Capture the cell that displays the provided text and extract its [x, y] central coordinate. 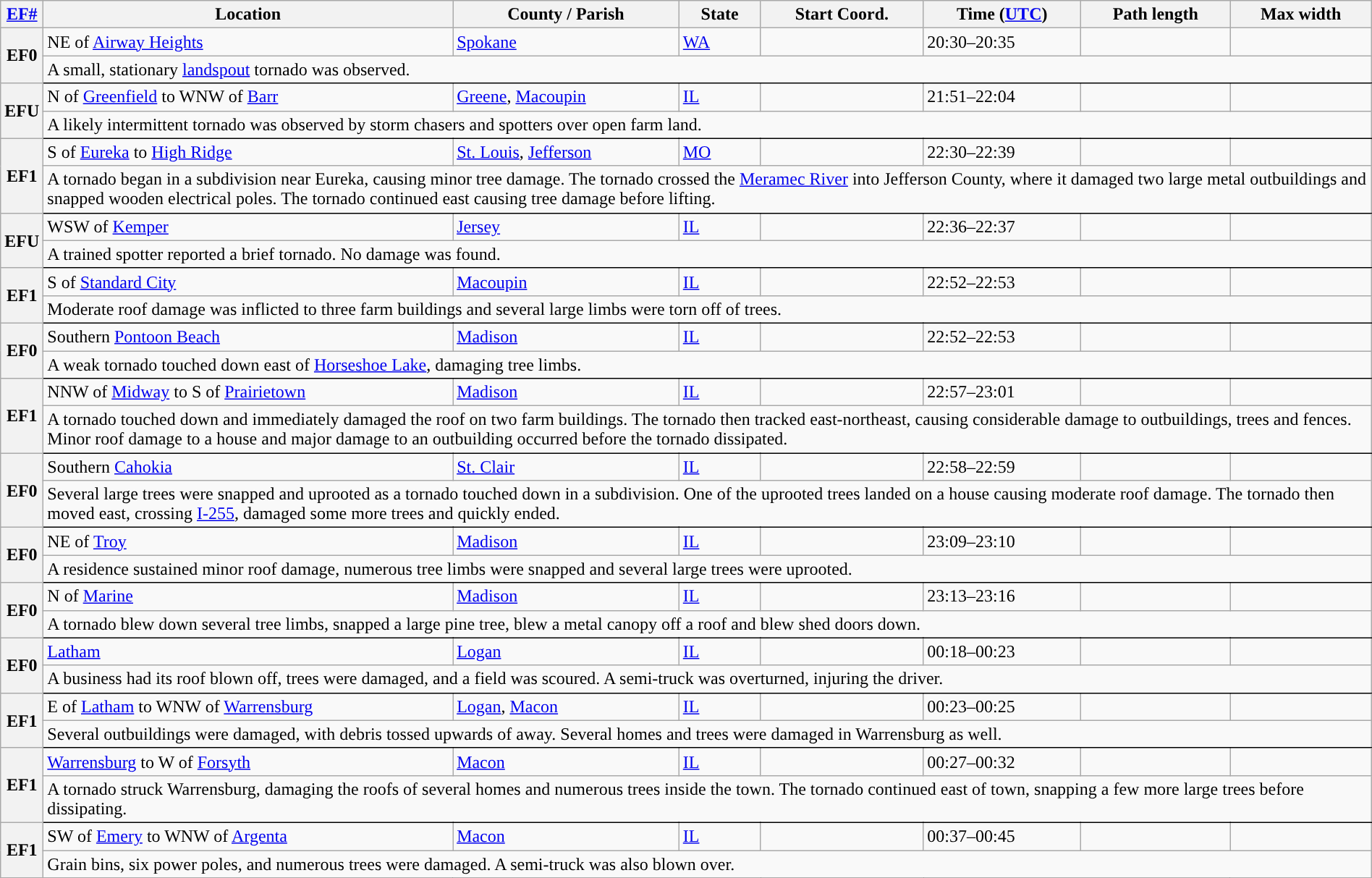
00:23–00:25 [1002, 706]
NE of Troy [248, 541]
00:18–00:23 [1002, 651]
00:37–00:45 [1002, 836]
22:30–22:39 [1002, 152]
Southern Cahokia [248, 467]
21:51–22:04 [1002, 97]
County / Parish [566, 14]
Several outbuildings were damaged, with debris tossed upwards of away. Several homes and trees were damaged in Warrensburg as well. [708, 734]
St. Louis, Jefferson [566, 152]
St. Clair [566, 467]
A business had its roof blown off, trees were damaged, and a field was scoured. A semi-truck was overturned, injuring the driver. [708, 679]
Logan [566, 651]
22:36–22:37 [1002, 227]
A residence sustained minor roof damage, numerous tree limbs were snapped and several large trees were uprooted. [708, 569]
A weak tornado touched down east of Horseshoe Lake, damaging tree limbs. [708, 364]
Spokane [566, 42]
Location [248, 14]
A tornado blew down several tree limbs, snapped a large pine tree, blew a metal canopy off a roof and blew shed doors down. [708, 624]
Moderate roof damage was inflicted to three farm buildings and several large limbs were torn off of trees. [708, 309]
Jersey [566, 227]
N of Marine [248, 596]
Path length [1156, 14]
Warrensburg to W of Forsyth [248, 761]
A likely intermittent tornado was observed by storm chasers and spotters over open farm land. [708, 124]
WSW of Kemper [248, 227]
A trained spotter reported a brief tornado. No damage was found. [708, 254]
S of Eureka to High Ridge [248, 152]
Time (UTC) [1002, 14]
MO [719, 152]
NE of Airway Heights [248, 42]
Southern Pontoon Beach [248, 337]
Macoupin [566, 282]
Max width [1301, 14]
00:27–00:32 [1002, 761]
SW of Emery to WNW of Argenta [248, 836]
E of Latham to WNW of Warrensburg [248, 706]
EF# [22, 14]
Start Coord. [842, 14]
N of Greenfield to WNW of Barr [248, 97]
22:58–22:59 [1002, 467]
Greene, Macoupin [566, 97]
22:57–23:01 [1002, 392]
WA [719, 42]
23:09–23:10 [1002, 541]
Latham [248, 651]
Grain bins, six power poles, and numerous trees were damaged. A semi-truck was also blown over. [708, 864]
Logan, Macon [566, 706]
A small, stationary landspout tornado was observed. [708, 69]
NNW of Midway to S of Prairietown [248, 392]
State [719, 14]
23:13–23:16 [1002, 596]
S of Standard City [248, 282]
20:30–20:35 [1002, 42]
